Return the [X, Y] coordinate for the center point of the cell that contains the specified text.  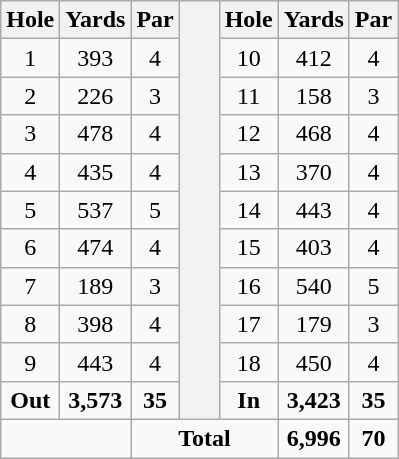
Total [204, 438]
226 [96, 96]
9 [30, 362]
11 [248, 96]
1 [30, 58]
6,996 [314, 438]
18 [248, 362]
10 [248, 58]
398 [96, 324]
16 [248, 286]
17 [248, 324]
Out [30, 400]
70 [373, 438]
3,573 [96, 400]
In [248, 400]
478 [96, 134]
474 [96, 248]
370 [314, 172]
189 [96, 286]
450 [314, 362]
15 [248, 248]
540 [314, 286]
158 [314, 96]
393 [96, 58]
179 [314, 324]
3,423 [314, 400]
8 [30, 324]
12 [248, 134]
7 [30, 286]
6 [30, 248]
412 [314, 58]
435 [96, 172]
14 [248, 210]
13 [248, 172]
2 [30, 96]
537 [96, 210]
403 [314, 248]
468 [314, 134]
